Search for the cell housing the specified text and yield its [X, Y] center coordinate. 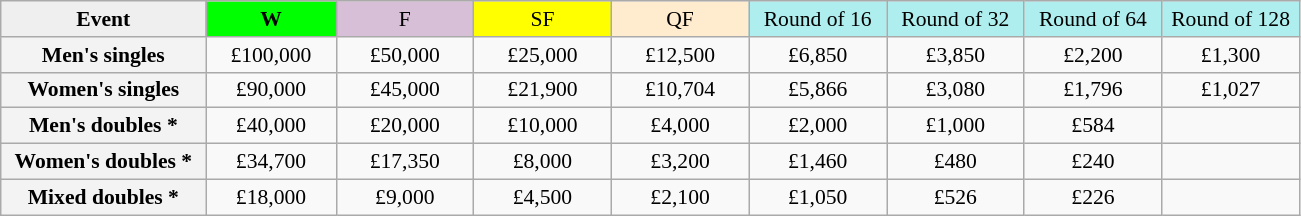
£2,000 [818, 126]
£226 [1093, 197]
£480 [955, 162]
Round of 16 [818, 19]
£3,200 [680, 162]
£1,796 [1093, 90]
£1,000 [955, 126]
Women's singles [104, 90]
£18,000 [271, 197]
Men's doubles * [104, 126]
£5,866 [818, 90]
£6,850 [818, 55]
£12,500 [680, 55]
£40,000 [271, 126]
£9,000 [405, 197]
SF [543, 19]
£584 [1093, 126]
£20,000 [405, 126]
£2,200 [1093, 55]
F [405, 19]
£90,000 [271, 90]
£17,350 [405, 162]
Men's singles [104, 55]
£45,000 [405, 90]
£1,460 [818, 162]
£1,300 [1231, 55]
£100,000 [271, 55]
£3,080 [955, 90]
£8,000 [543, 162]
£1,027 [1231, 90]
£2,100 [680, 197]
£50,000 [405, 55]
£10,704 [680, 90]
Round of 128 [1231, 19]
Women's doubles * [104, 162]
Round of 64 [1093, 19]
£526 [955, 197]
£4,000 [680, 126]
Mixed doubles * [104, 197]
£3,850 [955, 55]
£4,500 [543, 197]
£25,000 [543, 55]
£1,050 [818, 197]
Round of 32 [955, 19]
£21,900 [543, 90]
£240 [1093, 162]
£10,000 [543, 126]
QF [680, 19]
£34,700 [271, 162]
Event [104, 19]
W [271, 19]
